Capture the cell that displays the provided text and extract its [x, y] central coordinate. 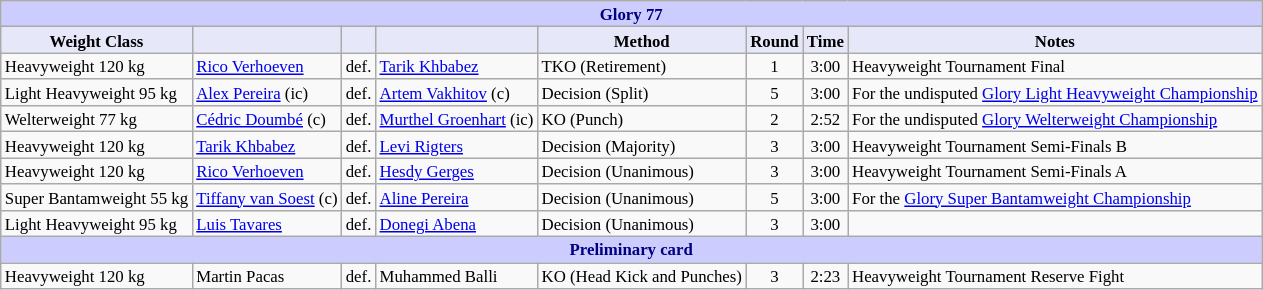
Heavyweight Tournament Reserve Fight [1055, 276]
Weight Class [96, 40]
2:23 [826, 276]
Cédric Doumbé (c) [266, 119]
Tiffany van Soest (c) [266, 197]
Heavyweight Tournament Semi-Finals B [1055, 145]
Heavyweight Tournament Semi-Finals A [1055, 171]
Artem Vakhitov (c) [456, 93]
2:52 [826, 119]
Heavyweight Tournament Final [1055, 66]
Martin Pacas [266, 276]
For the undisputed Glory Welterweight Championship [1055, 119]
2 [774, 119]
Murthel Groenhart (ic) [456, 119]
Notes [1055, 40]
Round [774, 40]
KO (Punch) [642, 119]
Decision (Majority) [642, 145]
Time [826, 40]
Glory 77 [632, 14]
Aline Pereira [456, 197]
1 [774, 66]
For the Glory Super Bantamweight Championship [1055, 197]
Preliminary card [632, 250]
Levi Rigters [456, 145]
Alex Pereira (ic) [266, 93]
Luis Tavares [266, 224]
Donegi Abena [456, 224]
KO (Head Kick and Punches) [642, 276]
Decision (Split) [642, 93]
Muhammed Balli [456, 276]
TKO (Retirement) [642, 66]
Welterweight 77 kg [96, 119]
Super Bantamweight 55 kg [96, 197]
Method [642, 40]
Hesdy Gerges [456, 171]
For the undisputed Glory Light Heavyweight Championship [1055, 93]
